Return the (X, Y) coordinate for the center point of the cell that contains the specified text.  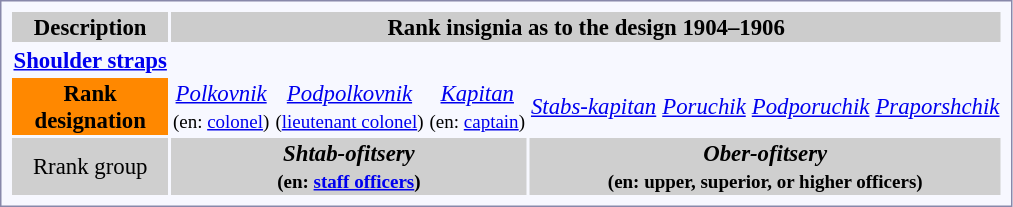
Description (90, 27)
Kapitan (en: captain) (477, 106)
Ober-ofitsery (en: upper, superior, or higher officers) (765, 166)
Podpolkovnik (lieutenant colonel) (350, 106)
Stabs-kapitan (593, 106)
Shtab-ofitsery (en: staff officers) (348, 166)
Podporuchik (810, 106)
Rank insignia as to the design 1904–1906 (586, 27)
Poruchik (704, 106)
Praporshchik (938, 106)
Rrank group (90, 166)
Polkovnik (en: colonel) (220, 106)
Shoulder straps (90, 60)
Rankdesignation (90, 106)
